Determine the (x, y) coordinate at the center of the cell enclosing the given text.  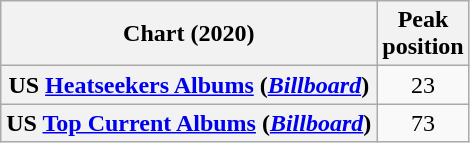
US Top Current Albums (Billboard) (189, 123)
US Heatseekers Albums (Billboard) (189, 85)
73 (423, 123)
Peakposition (423, 34)
Chart (2020) (189, 34)
23 (423, 85)
